Return [x, y] of the center of cell containing provided text 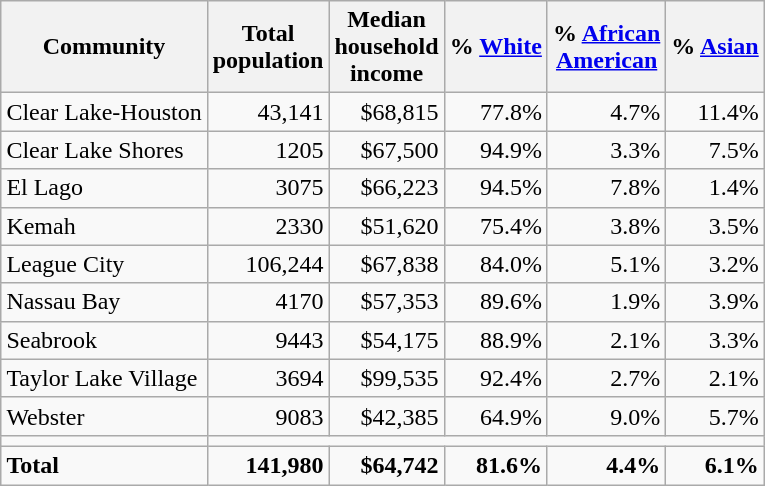
Totalpopulation [268, 47]
1.4% [715, 188]
9443 [268, 340]
$54,175 [386, 340]
$42,385 [386, 416]
43,141 [268, 112]
94.9% [496, 150]
7.8% [606, 188]
$67,500 [386, 150]
2330 [268, 226]
El Lago [104, 188]
Medianhouseholdincome [386, 47]
94.5% [496, 188]
% Asian [715, 47]
Kemah [104, 226]
Clear Lake-Houston [104, 112]
$64,742 [386, 465]
Total [104, 465]
9.0% [606, 416]
$51,620 [386, 226]
$99,535 [386, 378]
4.4% [606, 465]
64.9% [496, 416]
6.1% [715, 465]
$57,353 [386, 302]
89.6% [496, 302]
5.1% [606, 264]
77.8% [496, 112]
4.7% [606, 112]
1205 [268, 150]
1.9% [606, 302]
9083 [268, 416]
84.0% [496, 264]
88.9% [496, 340]
Nassau Bay [104, 302]
3694 [268, 378]
$67,838 [386, 264]
81.6% [496, 465]
141,980 [268, 465]
75.4% [496, 226]
3.8% [606, 226]
92.4% [496, 378]
3.5% [715, 226]
Taylor Lake Village [104, 378]
$68,815 [386, 112]
3.9% [715, 302]
Clear Lake Shores [104, 150]
4170 [268, 302]
2.7% [606, 378]
106,244 [268, 264]
3.2% [715, 264]
Webster [104, 416]
5.7% [715, 416]
Community [104, 47]
% AfricanAmerican [606, 47]
11.4% [715, 112]
3075 [268, 188]
% White [496, 47]
7.5% [715, 150]
Seabrook [104, 340]
$66,223 [386, 188]
League City [104, 264]
